Locate the cell with the specified text and output its [X, Y] center coordinate. 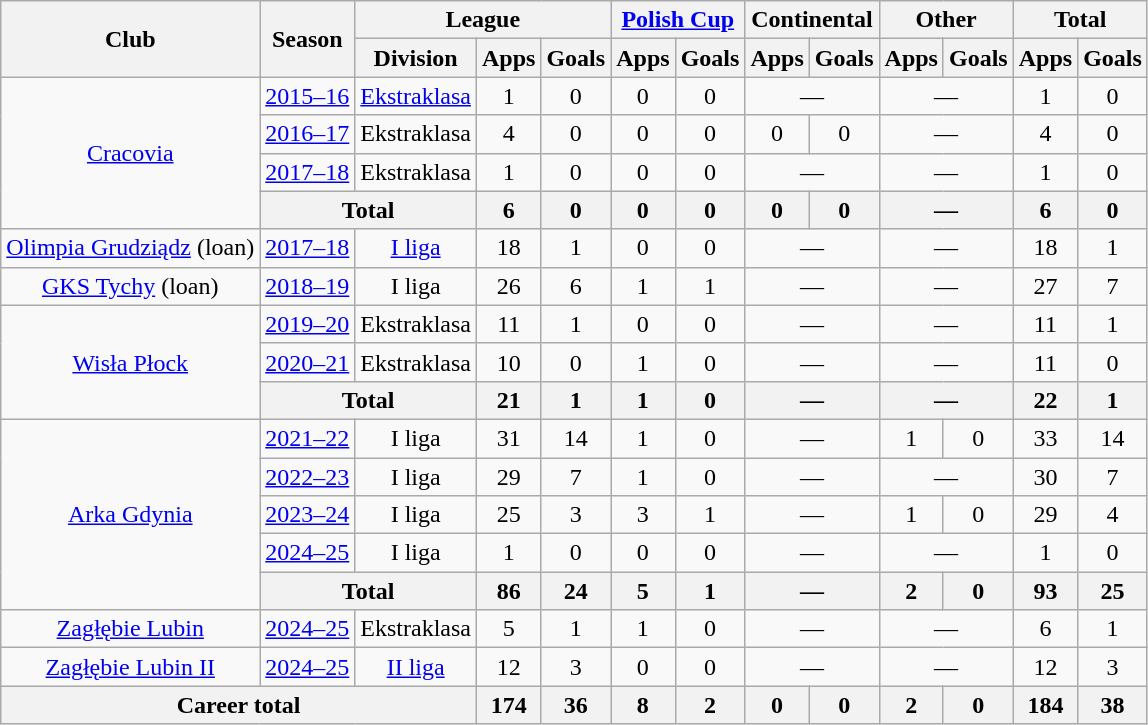
30 [1045, 477]
21 [508, 400]
Career total [239, 705]
GKS Tychy (loan) [130, 286]
Olimpia Grudziądz (loan) [130, 248]
Club [130, 39]
2021–22 [308, 438]
2018–19 [308, 286]
2022–23 [308, 477]
Cracovia [130, 153]
Other [946, 20]
2023–24 [308, 515]
II liga [416, 667]
League [483, 20]
38 [1113, 705]
2019–20 [308, 324]
Season [308, 39]
36 [576, 705]
86 [508, 591]
10 [508, 362]
27 [1045, 286]
31 [508, 438]
8 [643, 705]
Division [416, 58]
24 [576, 591]
184 [1045, 705]
Wisła Płock [130, 362]
Continental [812, 20]
2020–21 [308, 362]
174 [508, 705]
26 [508, 286]
Arka Gdynia [130, 514]
Zagłębie Lubin [130, 629]
Zagłębie Lubin II [130, 667]
22 [1045, 400]
33 [1045, 438]
2015–16 [308, 96]
2016–17 [308, 134]
93 [1045, 591]
Polish Cup [678, 20]
